From the cell containing the given text, extract its center point as (x, y) coordinate. 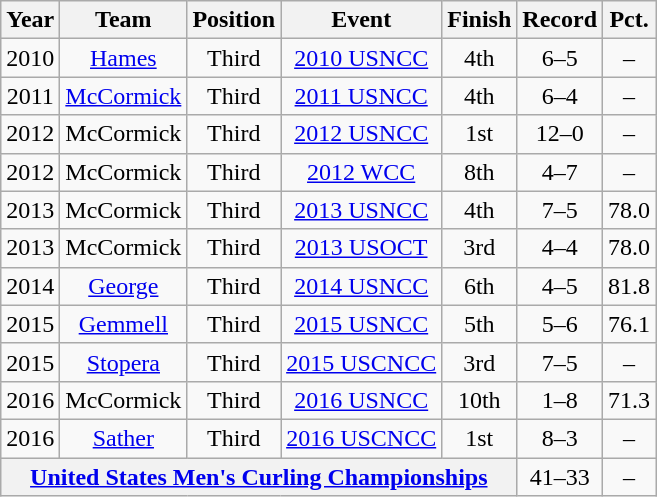
2012 WCC (362, 172)
2012 USNCC (362, 134)
81.8 (630, 286)
Pct. (630, 20)
2016 USCNCC (362, 438)
2014 (30, 286)
2011 USNCC (362, 96)
2010 USNCC (362, 58)
2015 USNCC (362, 324)
2015 USCNCC (362, 362)
Year (30, 20)
10th (480, 400)
6–4 (560, 96)
Sather (124, 438)
Team (124, 20)
1–8 (560, 400)
Event (362, 20)
8th (480, 172)
Record (560, 20)
5th (480, 324)
76.1 (630, 324)
2014 USNCC (362, 286)
6th (480, 286)
4–7 (560, 172)
2013 USNCC (362, 210)
4–4 (560, 248)
2011 (30, 96)
Position (234, 20)
41–33 (560, 477)
Stopera (124, 362)
2010 (30, 58)
71.3 (630, 400)
2013 USOCT (362, 248)
8–3 (560, 438)
12–0 (560, 134)
5–6 (560, 324)
Hames (124, 58)
Gemmell (124, 324)
6–5 (560, 58)
Finish (480, 20)
George (124, 286)
4–5 (560, 286)
United States Men's Curling Championships (259, 477)
2016 USNCC (362, 400)
